Provide the [X, Y] coordinate of the cell's center where the given text is located.  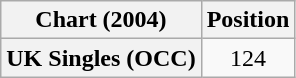
Chart (2004) [101, 20]
UK Singles (OCC) [101, 58]
Position [248, 20]
124 [248, 58]
